Scan for the cell matching the given text and deliver its [X, Y] coordinate at center. 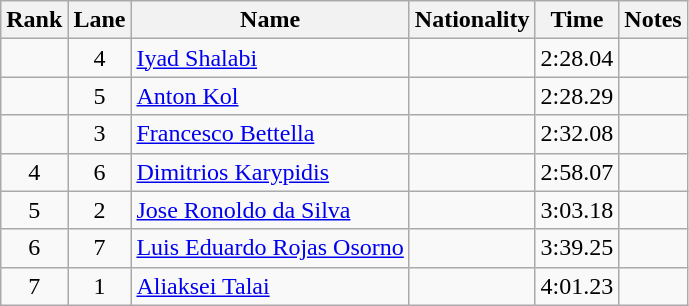
Lane [100, 20]
2:58.07 [577, 172]
Notes [653, 20]
3:39.25 [577, 248]
2 [100, 210]
Luis Eduardo Rojas Osorno [270, 248]
Anton Kol [270, 96]
Francesco Bettella [270, 134]
Nationality [472, 20]
2:32.08 [577, 134]
3:03.18 [577, 210]
Aliaksei Talai [270, 286]
Time [577, 20]
2:28.04 [577, 58]
Dimitrios Karypidis [270, 172]
1 [100, 286]
2:28.29 [577, 96]
Jose Ronoldo da Silva [270, 210]
3 [100, 134]
Rank [34, 20]
Name [270, 20]
4:01.23 [577, 286]
Iyad Shalabi [270, 58]
